Output the [X, Y] coordinate of the center of the cell containing the given text.  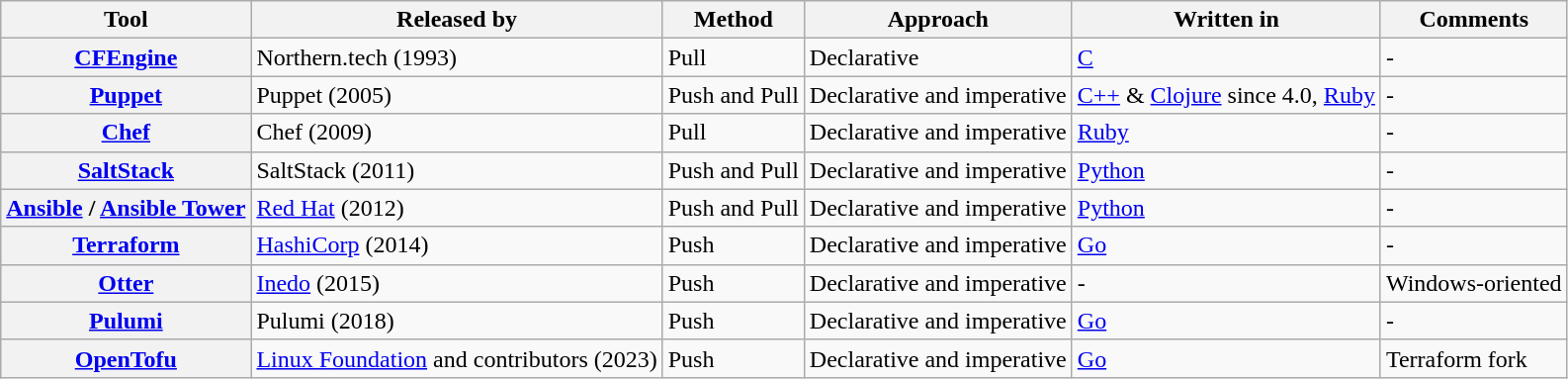
HashiCorp (2014) [457, 245]
C [1226, 57]
Method [734, 20]
Released by [457, 20]
Ruby [1226, 133]
Northern.tech (1993) [457, 57]
Chef (2009) [457, 133]
OpenTofu [127, 358]
CFEngine [127, 57]
Chef [127, 133]
Puppet [127, 95]
Ansible / Ansible Tower [127, 208]
Pulumi [127, 321]
Declarative [937, 57]
Tool [127, 20]
Puppet (2005) [457, 95]
Inedo (2015) [457, 283]
Otter [127, 283]
Written in [1226, 20]
SaltStack (2011) [457, 170]
Comments [1473, 20]
Windows-oriented [1473, 283]
Pulumi (2018) [457, 321]
Red Hat (2012) [457, 208]
C++ & Clojure since 4.0, Ruby [1226, 95]
Terraform [127, 245]
Approach [937, 20]
Linux Foundation and contributors (2023) [457, 358]
SaltStack [127, 170]
Terraform fork [1473, 358]
